Capture the cell that displays the provided text and extract its (X, Y) central coordinate. 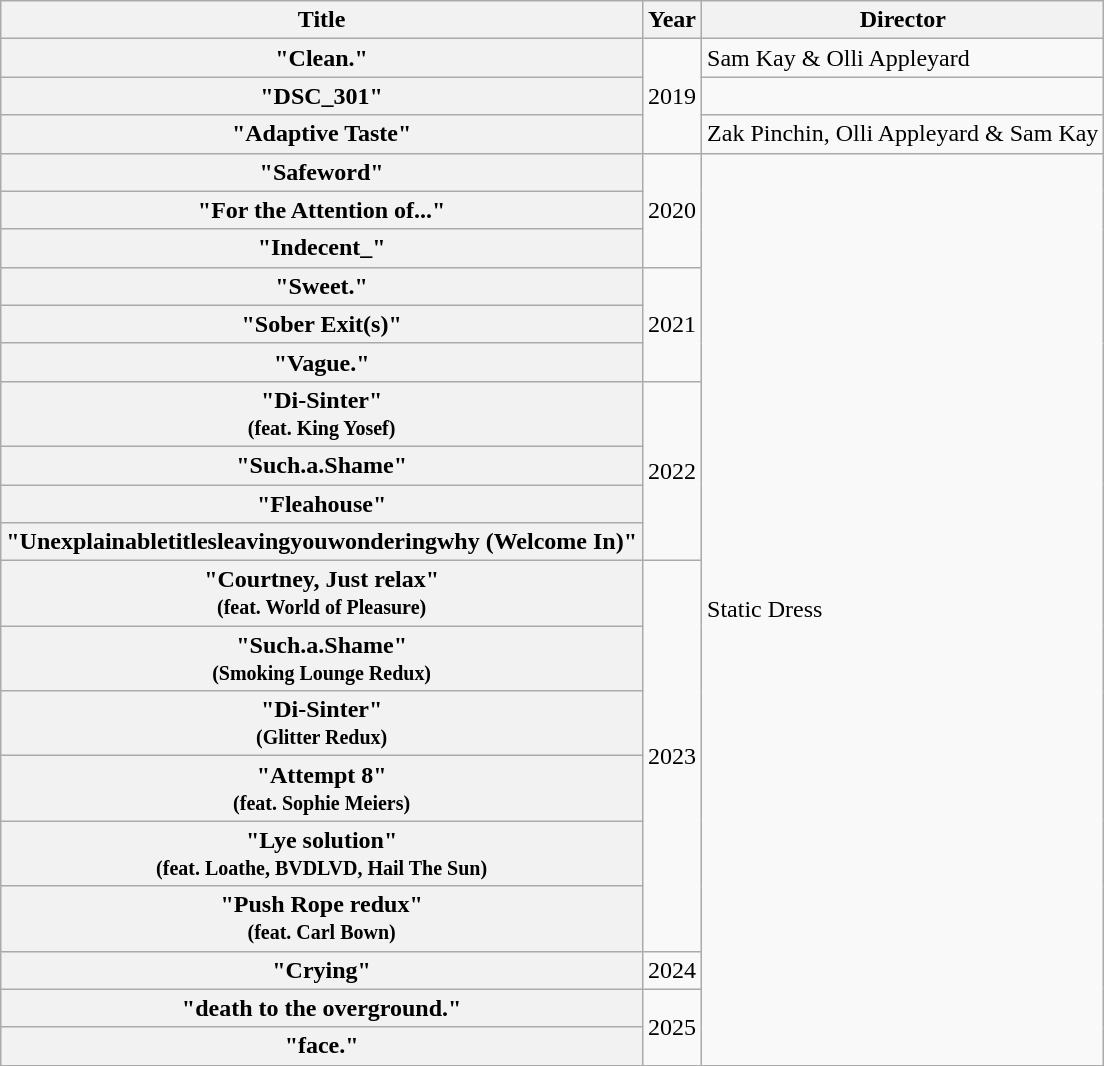
"Push Rope redux"(feat. Carl Bown) (322, 918)
"death to the overground." (322, 1008)
"DSC_301" (322, 96)
"Sweet." (322, 286)
2020 (672, 210)
"Such.a.Shame"(Smoking Lounge Redux) (322, 658)
"Vague." (322, 362)
Zak Pinchin, Olli Appleyard & Sam Kay (903, 134)
"Sober Exit(s)" (322, 324)
"For the Attention of..." (322, 210)
2021 (672, 324)
"Adaptive Taste" (322, 134)
"Unexplainabletitlesleavingyouwonderingwhy (Welcome In)" (322, 542)
"Clean." (322, 58)
Year (672, 20)
"Fleahouse" (322, 503)
"Crying" (322, 970)
Director (903, 20)
2024 (672, 970)
"Di-Sinter"(Glitter Redux) (322, 724)
"Attempt 8"(feat. Sophie Meiers) (322, 788)
2022 (672, 470)
"Courtney, Just relax"(feat. World of Pleasure) (322, 594)
"Di-Sinter"(feat. King Yosef) (322, 414)
2023 (672, 756)
Static Dress (903, 609)
"face." (322, 1046)
"Safeword" (322, 172)
2019 (672, 96)
Sam Kay & Olli Appleyard (903, 58)
2025 (672, 1027)
"Indecent_" (322, 248)
Title (322, 20)
"Lye solution"(feat. Loathe, BVDLVD, Hail The Sun) (322, 854)
"Such.a.Shame" (322, 465)
